Search for the cell housing the specified text and yield its (x, y) center coordinate. 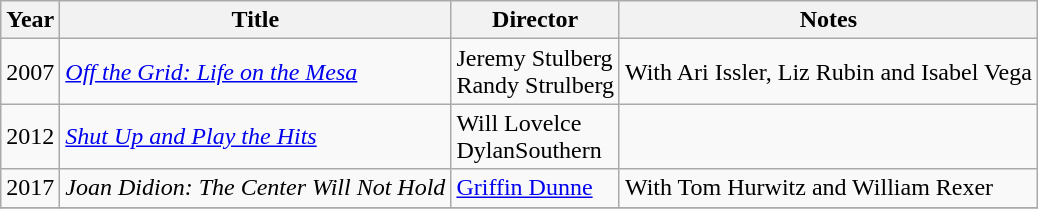
Year (30, 20)
With Ari Issler, Liz Rubin and Isabel Vega (828, 72)
Griffin Dunne (536, 188)
2007 (30, 72)
Shut Up and Play the Hits (256, 136)
With Tom Hurwitz and William Rexer (828, 188)
Title (256, 20)
2017 (30, 188)
Director (536, 20)
Off the Grid: Life on the Mesa (256, 72)
Notes (828, 20)
Joan Didion: The Center Will Not Hold (256, 188)
Will LovelceDylanSouthern (536, 136)
2012 (30, 136)
Jeremy StulbergRandy Strulberg (536, 72)
